From the cell containing the given text, extract its center point as (X, Y) coordinate. 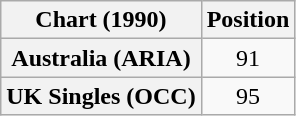
91 (248, 58)
Chart (1990) (101, 20)
Australia (ARIA) (101, 58)
Position (248, 20)
95 (248, 96)
UK Singles (OCC) (101, 96)
